From the cell containing the given text, extract its center point as (x, y) coordinate. 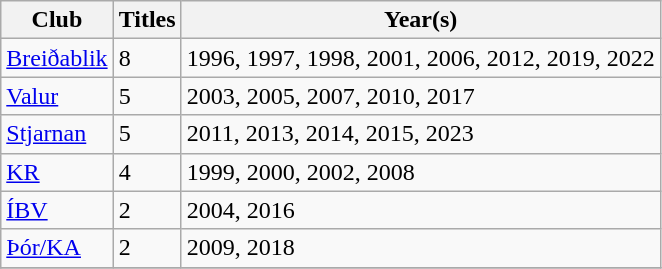
8 (147, 58)
Titles (147, 20)
2003, 2005, 2007, 2010, 2017 (420, 96)
1999, 2000, 2002, 2008 (420, 172)
Year(s) (420, 20)
1996, 1997, 1998, 2001, 2006, 2012, 2019, 2022 (420, 58)
4 (147, 172)
Valur (57, 96)
2004, 2016 (420, 210)
Breiðablik (57, 58)
KR (57, 172)
2011, 2013, 2014, 2015, 2023 (420, 134)
ÍBV (57, 210)
Þór/KA (57, 248)
Stjarnan (57, 134)
2009, 2018 (420, 248)
Club (57, 20)
